Find where the given text appears and provide that cell's center as [x, y] coordinate. 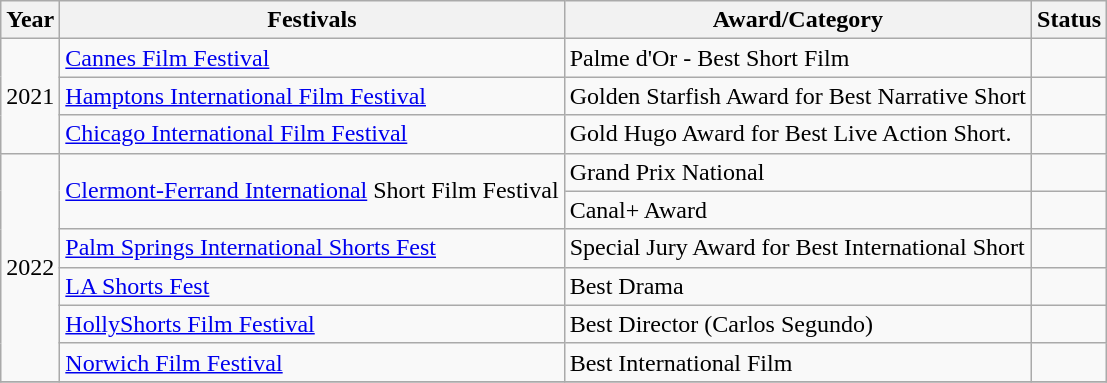
LA Shorts Fest [312, 286]
Grand Prix National [798, 172]
Palme d'Or - Best Short Film [798, 58]
Status [1070, 20]
Clermont-Ferrand International Short Film Festival [312, 191]
Golden Starfish Award for Best Narrative Short [798, 96]
Award/Category [798, 20]
2022 [30, 267]
Year [30, 20]
2021 [30, 96]
Best Director (Carlos Segundo) [798, 324]
Cannes Film Festival [312, 58]
Palm Springs International Shorts Fest [312, 248]
Norwich Film Festival [312, 362]
Best International Film [798, 362]
Canal+ Award [798, 210]
Chicago International Film Festival [312, 134]
Hamptons International Film Festival [312, 96]
Special Jury Award for Best International Short [798, 248]
Gold Hugo Award for Best Live Action Short. [798, 134]
Festivals [312, 20]
Best Drama [798, 286]
HollyShorts Film Festival [312, 324]
